For the text-containing cell, return its midpoint in (x, y) coordinate format. 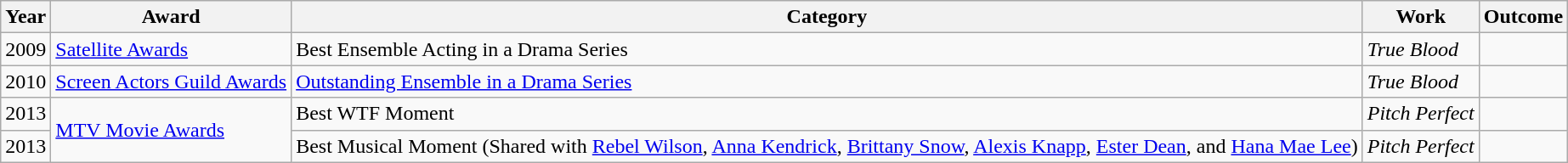
Satellite Awards (172, 49)
2009 (25, 49)
MTV Movie Awards (172, 130)
Best WTF Moment (828, 114)
Category (828, 17)
Outstanding Ensemble in a Drama Series (828, 81)
Best Ensemble Acting in a Drama Series (828, 49)
Award (172, 17)
Work (1421, 17)
Screen Actors Guild Awards (172, 81)
Year (25, 17)
Outcome (1523, 17)
Best Musical Moment (Shared with Rebel Wilson, Anna Kendrick, Brittany Snow, Alexis Knapp, Ester Dean, and Hana Mae Lee) (828, 146)
2010 (25, 81)
